Identify which cell holds the provided text, then report its [X, Y] central coordinate. 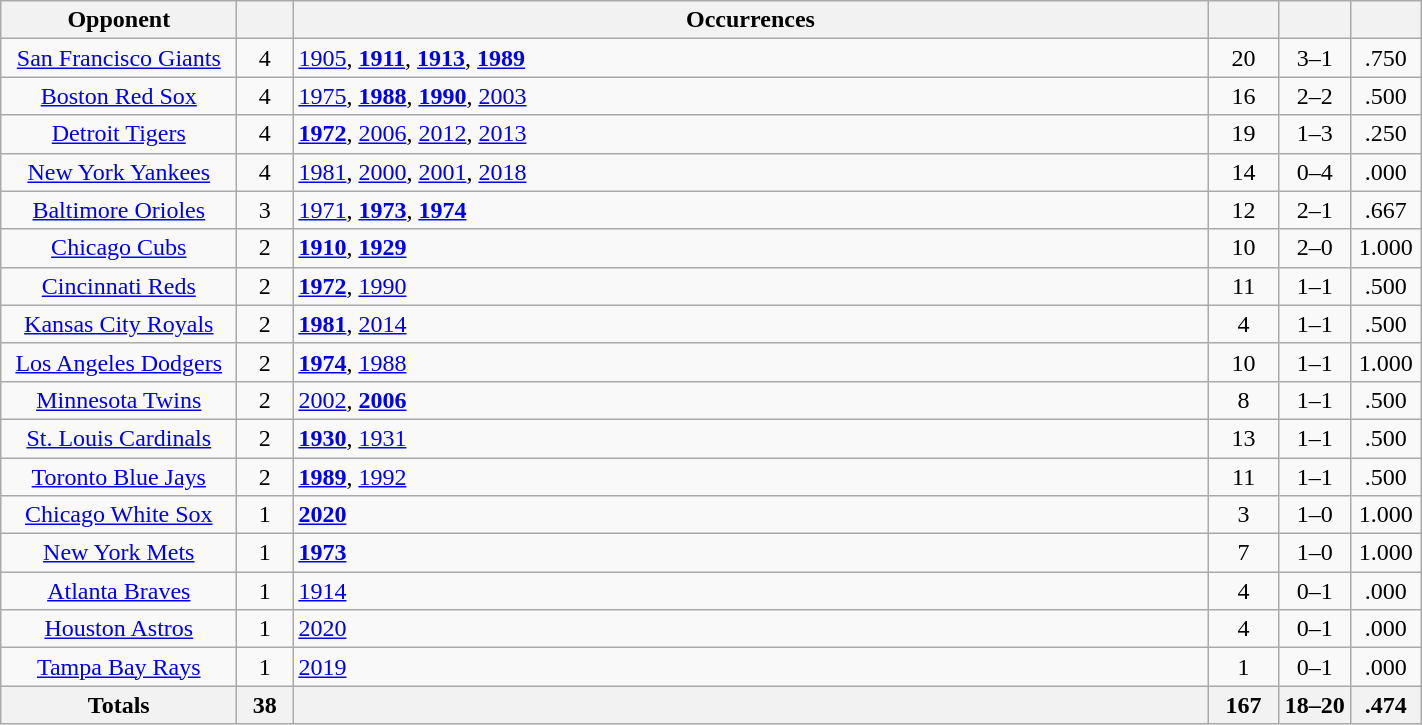
1975, 1988, 1990, 2003 [750, 96]
1914 [750, 591]
0–4 [1314, 172]
Kansas City Royals [119, 324]
1930, 1931 [750, 438]
Occurrences [750, 20]
.667 [1386, 210]
1972, 2006, 2012, 2013 [750, 134]
1974, 1988 [750, 362]
Chicago Cubs [119, 248]
Totals [119, 705]
New York Yankees [119, 172]
12 [1244, 210]
1981, 2000, 2001, 2018 [750, 172]
2–2 [1314, 96]
Baltimore Orioles [119, 210]
16 [1244, 96]
167 [1244, 705]
2–1 [1314, 210]
1910, 1929 [750, 248]
Boston Red Sox [119, 96]
1905, 1911, 1913, 1989 [750, 58]
3–1 [1314, 58]
38 [265, 705]
San Francisco Giants [119, 58]
Toronto Blue Jays [119, 477]
1973 [750, 553]
2019 [750, 667]
7 [1244, 553]
Opponent [119, 20]
Houston Astros [119, 629]
8 [1244, 400]
14 [1244, 172]
Cincinnati Reds [119, 286]
Chicago White Sox [119, 515]
Atlanta Braves [119, 591]
New York Mets [119, 553]
Minnesota Twins [119, 400]
.750 [1386, 58]
1–3 [1314, 134]
Detroit Tigers [119, 134]
18–20 [1314, 705]
1971, 1973, 1974 [750, 210]
20 [1244, 58]
1981, 2014 [750, 324]
.250 [1386, 134]
1989, 1992 [750, 477]
13 [1244, 438]
2002, 2006 [750, 400]
Tampa Bay Rays [119, 667]
2–0 [1314, 248]
St. Louis Cardinals [119, 438]
.474 [1386, 705]
19 [1244, 134]
1972, 1990 [750, 286]
Los Angeles Dodgers [119, 362]
